Return [x, y] of the center of cell containing provided text 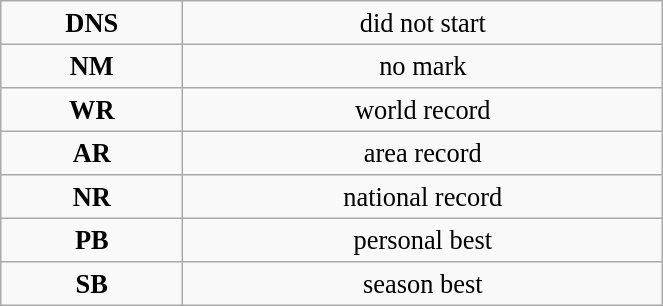
NR [92, 197]
national record [423, 197]
no mark [423, 66]
WR [92, 109]
personal best [423, 240]
AR [92, 153]
area record [423, 153]
PB [92, 240]
DNS [92, 22]
season best [423, 284]
SB [92, 284]
NM [92, 66]
did not start [423, 22]
world record [423, 109]
